Determine the (x, y) coordinate at the center of the cell enclosing the given text.  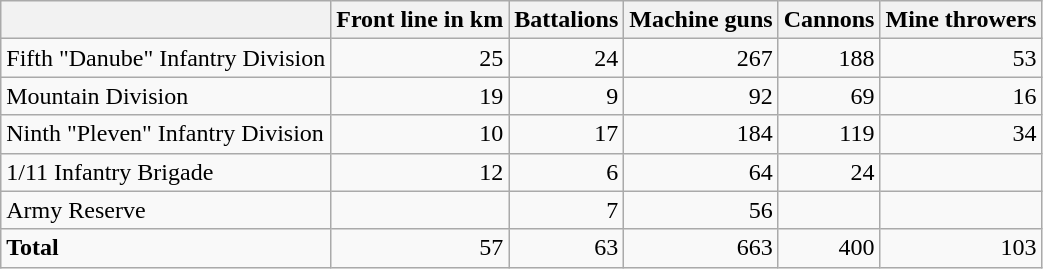
64 (701, 172)
16 (961, 96)
Front line in km (420, 20)
9 (566, 96)
Battalions (566, 20)
57 (420, 248)
10 (420, 134)
53 (961, 58)
Mine throwers (961, 20)
19 (420, 96)
Army Reserve (166, 210)
7 (566, 210)
119 (829, 134)
184 (701, 134)
Cannons (829, 20)
12 (420, 172)
92 (701, 96)
17 (566, 134)
Fifth "Danube" Infantry Division (166, 58)
Total (166, 248)
6 (566, 172)
188 (829, 58)
103 (961, 248)
25 (420, 58)
Ninth "Pleven" Infantry Division (166, 134)
69 (829, 96)
400 (829, 248)
63 (566, 248)
Machine guns (701, 20)
1/11 Infantry Brigade (166, 172)
267 (701, 58)
34 (961, 134)
Mountain Division (166, 96)
56 (701, 210)
663 (701, 248)
